Return the [x, y] coordinate for the center point of the cell that contains the specified text.  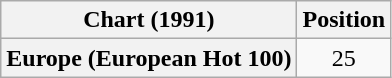
Position [344, 20]
Chart (1991) [149, 20]
25 [344, 58]
Europe (European Hot 100) [149, 58]
